Detect which cell encompasses the target text, then output its [x, y] center coordinate. 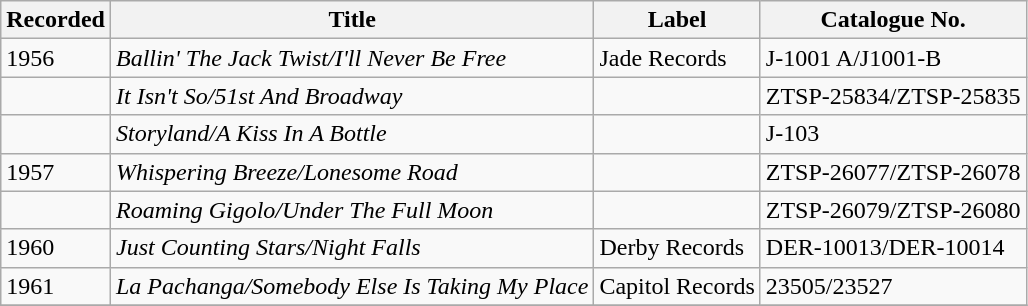
Derby Records [677, 248]
Title [352, 20]
1960 [56, 248]
Whispering Breeze/Lonesome Road [352, 172]
Storyland/A Kiss In A Bottle [352, 134]
Capitol Records [677, 286]
1956 [56, 58]
Ballin' The Jack Twist/I'll Never Be Free [352, 58]
Jade Records [677, 58]
ZTSP-25834/ZTSP-25835 [893, 96]
Just Counting Stars/Night Falls [352, 248]
It Isn't So/51st And Broadway [352, 96]
23505/23527 [893, 286]
J-103 [893, 134]
ZTSP-26079/ZTSP-26080 [893, 210]
Label [677, 20]
1961 [56, 286]
Recorded [56, 20]
1957 [56, 172]
DER-10013/DER-10014 [893, 248]
J-1001 A/J1001-B [893, 58]
Roaming Gigolo/Under The Full Moon [352, 210]
La Pachanga/Somebody Else Is Taking My Place [352, 286]
Catalogue No. [893, 20]
ZTSP-26077/ZTSP-26078 [893, 172]
